Capture the cell that displays the provided text and extract its (x, y) central coordinate. 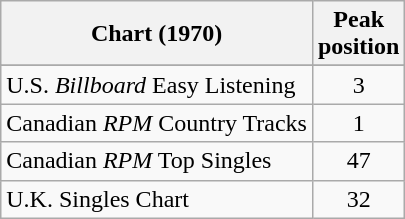
U.S. Billboard Easy Listening (157, 85)
1 (358, 123)
U.K. Singles Chart (157, 199)
32 (358, 199)
47 (358, 161)
Canadian RPM Top Singles (157, 161)
3 (358, 85)
Peakposition (358, 34)
Canadian RPM Country Tracks (157, 123)
Chart (1970) (157, 34)
